Scan for the cell matching the given text and deliver its [x, y] coordinate at center. 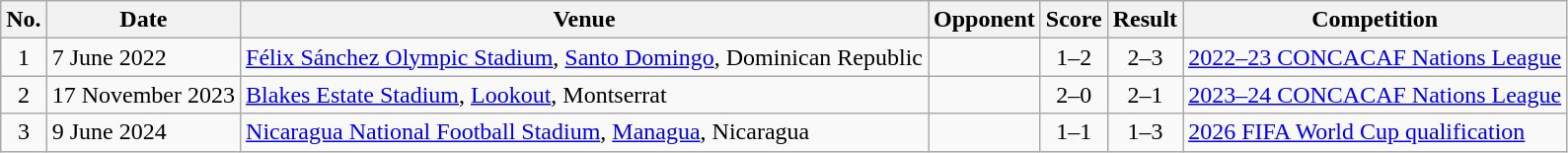
Score [1074, 20]
Blakes Estate Stadium, Lookout, Montserrat [584, 95]
Competition [1376, 20]
3 [24, 132]
2023–24 CONCACAF Nations League [1376, 95]
7 June 2022 [143, 57]
1–2 [1074, 57]
Result [1145, 20]
2–0 [1074, 95]
2–1 [1145, 95]
17 November 2023 [143, 95]
2 [24, 95]
Opponent [984, 20]
1–1 [1074, 132]
1–3 [1145, 132]
Félix Sánchez Olympic Stadium, Santo Domingo, Dominican Republic [584, 57]
2–3 [1145, 57]
9 June 2024 [143, 132]
Date [143, 20]
Venue [584, 20]
2026 FIFA World Cup qualification [1376, 132]
1 [24, 57]
2022–23 CONCACAF Nations League [1376, 57]
Nicaragua National Football Stadium, Managua, Nicaragua [584, 132]
No. [24, 20]
